Identify which cell holds the provided text, then report its (X, Y) central coordinate. 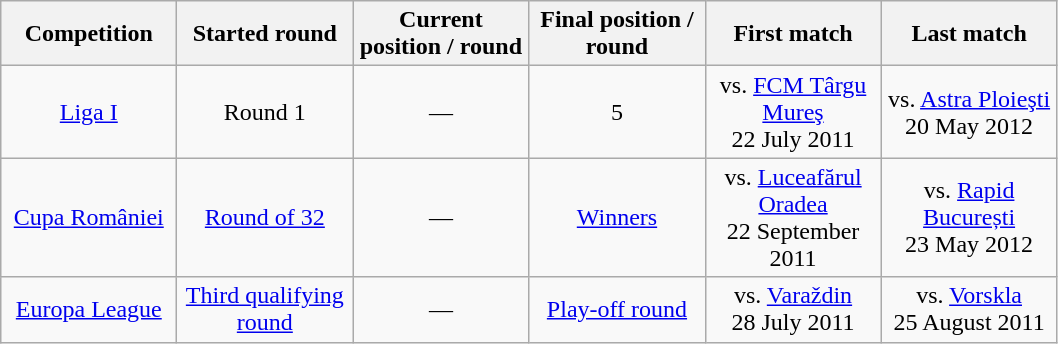
Competition (89, 34)
Europa League (89, 310)
Current position / round (441, 34)
Cupa României (89, 218)
Round of 32 (265, 218)
vs. Vorskla25 August 2011 (969, 310)
Liga I (89, 112)
Third qualifying round (265, 310)
Play-off round (617, 310)
vs. Rapid București23 May 2012 (969, 218)
vs. FCM Târgu Mureş22 July 2011 (793, 112)
vs. Luceafărul Oradea22 September 2011 (793, 218)
Round 1 (265, 112)
Final position / round (617, 34)
Winners (617, 218)
Started round (265, 34)
vs. Astra Ploieşti20 May 2012 (969, 112)
First match (793, 34)
Last match (969, 34)
vs. Varaždin28 July 2011 (793, 310)
5 (617, 112)
